Find where the given text appears and provide that cell's center as (x, y) coordinate. 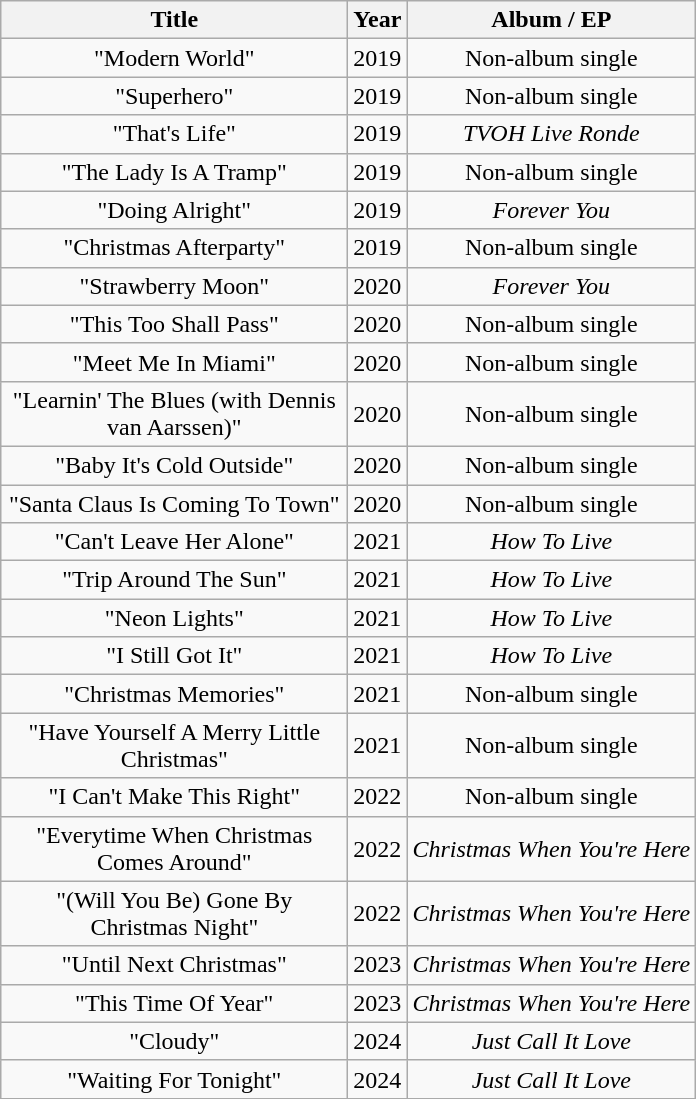
"Meet Me In Miami" (174, 362)
"Christmas Memories" (174, 694)
"Can't Leave Her Alone" (174, 542)
"I Still Got It" (174, 656)
"Until Next Christmas" (174, 965)
"Waiting For Tonight" (174, 1079)
Year (378, 20)
"Doing Alright" (174, 210)
"Trip Around The Sun" (174, 580)
Album / EP (552, 20)
"Strawberry Moon" (174, 286)
"Modern World" (174, 58)
"Superhero" (174, 96)
"Have Yourself A Merry Little Christmas" (174, 746)
"The Lady Is A Tramp" (174, 172)
"This Time Of Year" (174, 1003)
"Baby It's Cold Outside" (174, 465)
"Christmas Afterparty" (174, 248)
"Cloudy" (174, 1041)
"This Too Shall Pass" (174, 324)
"Everytime When Christmas Comes Around" (174, 848)
"That's Life" (174, 134)
"I Can't Make This Right" (174, 797)
"(Will You Be) Gone By Christmas Night" (174, 914)
Title (174, 20)
"Santa Claus Is Coming To Town" (174, 503)
"Learnin' The Blues (with Dennis van Aarssen)" (174, 414)
TVOH Live Ronde (552, 134)
"Neon Lights" (174, 618)
